Detect which cell encompasses the target text, then output its [x, y] center coordinate. 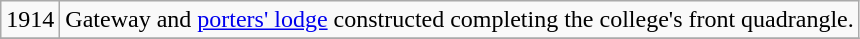
Gateway and porters' lodge constructed completing the college's front quadrangle. [460, 20]
1914 [30, 20]
